For the text-containing cell, return its midpoint in [X, Y] coordinate format. 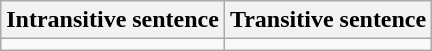
Intransitive sentence [113, 20]
Transitive sentence [328, 20]
